Pinpoint the cell where the given text exists, returning its (x, y) midpoint coordinate. 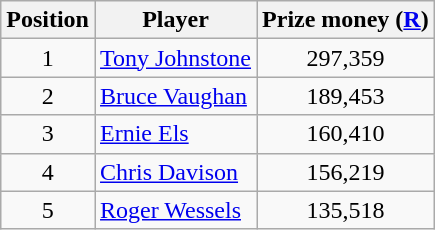
Player (175, 20)
3 (48, 134)
5 (48, 210)
Bruce Vaughan (175, 96)
2 (48, 96)
Tony Johnstone (175, 58)
156,219 (346, 172)
Chris Davison (175, 172)
160,410 (346, 134)
189,453 (346, 96)
Roger Wessels (175, 210)
4 (48, 172)
297,359 (346, 58)
Position (48, 20)
Prize money (R) (346, 20)
135,518 (346, 210)
1 (48, 58)
Ernie Els (175, 134)
